Find where the given text appears and provide that cell's center as (x, y) coordinate. 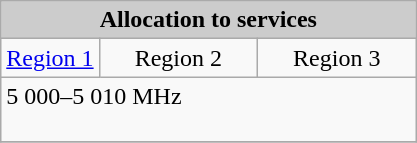
Region 2 (178, 58)
Allocation to services (208, 20)
Region 3 (337, 58)
Region 1 (50, 58)
5 000–5 010 MHz (208, 110)
